Find where the given text appears and provide that cell's center as [X, Y] coordinate. 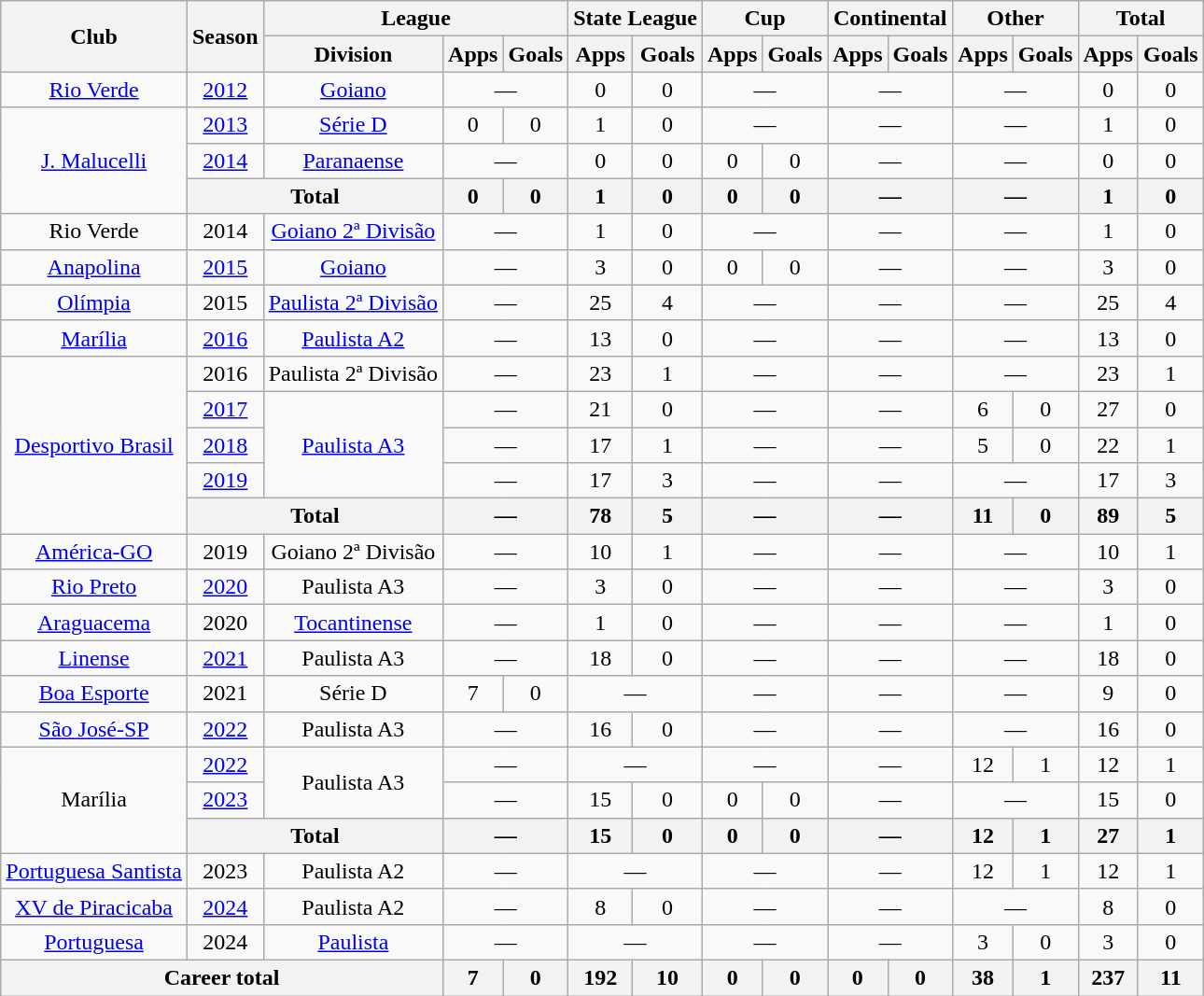
São José-SP [94, 729]
21 [601, 409]
Career total [222, 977]
237 [1108, 977]
XV de Piracicaba [94, 906]
Paranaense [353, 161]
Portuguesa Santista [94, 871]
22 [1108, 445]
Club [94, 36]
Anapolina [94, 267]
Season [225, 36]
38 [983, 977]
Linense [94, 658]
Desportivo Brasil [94, 444]
Boa Esporte [94, 694]
2013 [225, 125]
Rio Preto [94, 587]
América-GO [94, 552]
2017 [225, 409]
9 [1108, 694]
Olímpia [94, 302]
League [416, 19]
State League [636, 19]
Continental [890, 19]
Araguacema [94, 623]
2012 [225, 90]
Other [1015, 19]
2018 [225, 445]
Tocantinense [353, 623]
Paulista [353, 942]
Division [353, 54]
192 [601, 977]
J. Malucelli [94, 161]
78 [601, 516]
Portuguesa [94, 942]
6 [983, 409]
89 [1108, 516]
Cup [764, 19]
